Locate the cell with the specified text and output its [X, Y] center coordinate. 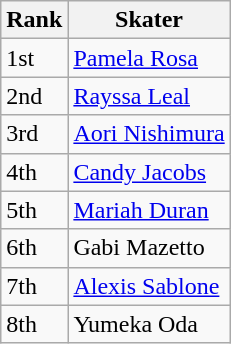
Rank [34, 20]
6th [34, 248]
Rayssa Leal [149, 96]
Mariah Duran [149, 210]
3rd [34, 134]
Yumeka Oda [149, 324]
8th [34, 324]
Gabi Mazetto [149, 248]
1st [34, 58]
Pamela Rosa [149, 58]
5th [34, 210]
2nd [34, 96]
Candy Jacobs [149, 172]
Aori Nishimura [149, 134]
Skater [149, 20]
7th [34, 286]
Alexis Sablone [149, 286]
4th [34, 172]
